Capture the cell that displays the provided text and extract its [X, Y] central coordinate. 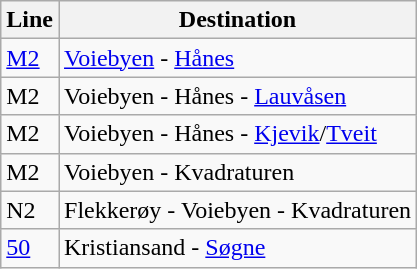
Line [30, 20]
Voiebyen - Hånes [237, 58]
Kristiansand - Søgne [237, 248]
Voiebyen - Kvadraturen [237, 172]
N2 [30, 210]
Flekkerøy - Voiebyen - Kvadraturen [237, 210]
50 [30, 248]
Destination [237, 20]
Voiebyen - Hånes - Lauvåsen [237, 96]
Voiebyen - Hånes - Kjevik/Tveit [237, 134]
